Pinpoint the cell where the given text exists, returning its (x, y) midpoint coordinate. 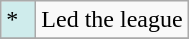
Led the league (112, 20)
* (18, 20)
